Find where the given text appears and provide that cell's center as [x, y] coordinate. 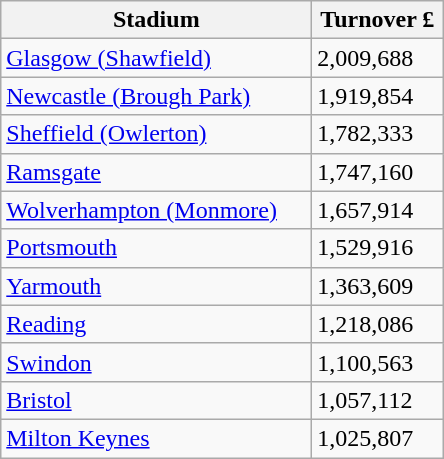
1,782,333 [378, 134]
1,218,086 [378, 324]
Reading [156, 324]
1,747,160 [378, 172]
Swindon [156, 362]
Bristol [156, 400]
Portsmouth [156, 248]
1,657,914 [378, 210]
Stadium [156, 20]
Yarmouth [156, 286]
Glasgow (Shawfield) [156, 58]
Turnover £ [378, 20]
2,009,688 [378, 58]
1,363,609 [378, 286]
Sheffield (Owlerton) [156, 134]
1,919,854 [378, 96]
Wolverhampton (Monmore) [156, 210]
Milton Keynes [156, 438]
1,100,563 [378, 362]
Newcastle (Brough Park) [156, 96]
1,529,916 [378, 248]
1,025,807 [378, 438]
Ramsgate [156, 172]
1,057,112 [378, 400]
